Return [x, y] of the center of cell containing provided text 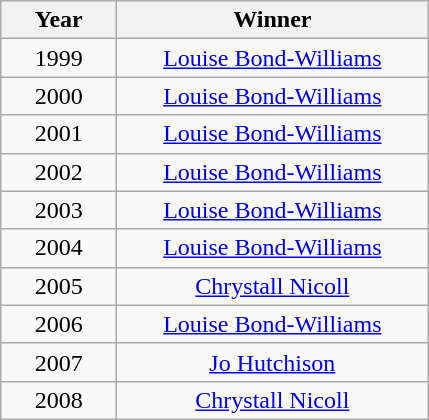
2005 [59, 286]
2006 [59, 324]
2000 [59, 96]
2003 [59, 210]
2001 [59, 134]
2004 [59, 248]
2002 [59, 172]
Year [59, 20]
2008 [59, 400]
1999 [59, 58]
Winner [272, 20]
Jo Hutchison [272, 362]
2007 [59, 362]
